Locate the cell with the specified text and output its (X, Y) center coordinate. 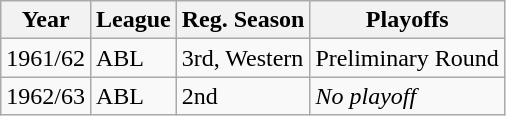
1962/63 (46, 96)
3rd, Western (243, 58)
2nd (243, 96)
Playoffs (407, 20)
Year (46, 20)
1961/62 (46, 58)
Reg. Season (243, 20)
League (133, 20)
Preliminary Round (407, 58)
No playoff (407, 96)
